Capture the cell that displays the provided text and extract its (x, y) central coordinate. 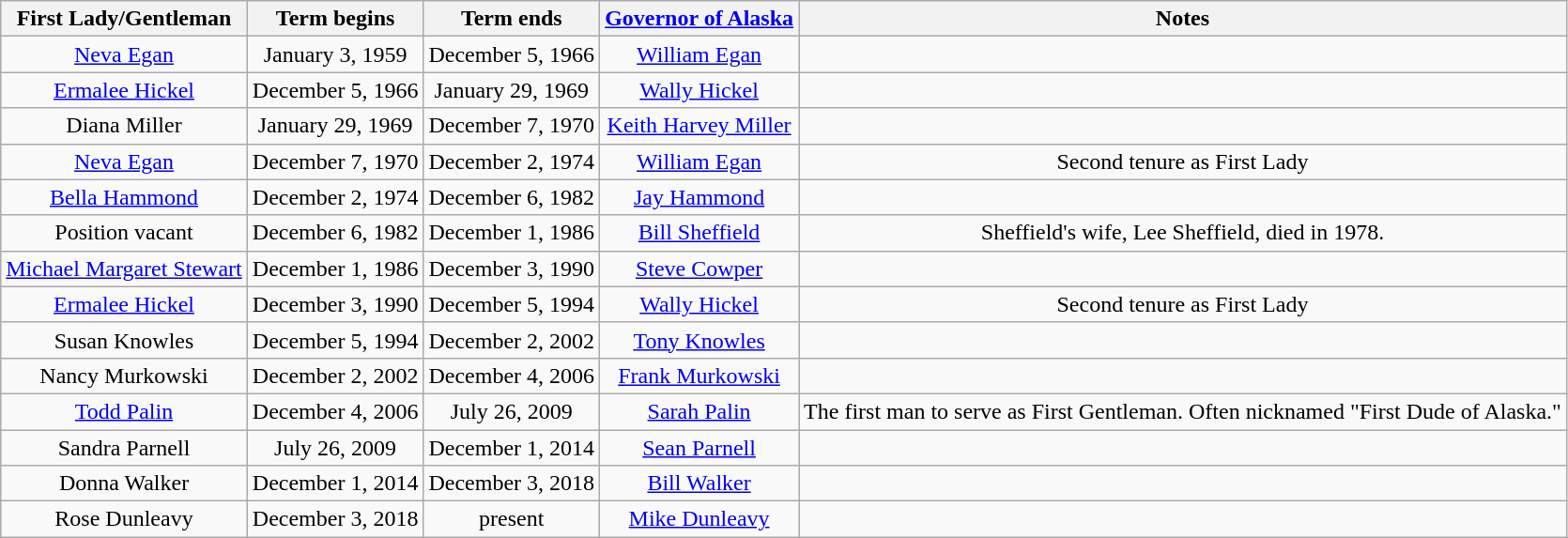
present (512, 519)
Michael Margaret Stewart (124, 269)
Mike Dunleavy (699, 519)
Term begins (335, 19)
January 3, 1959 (335, 54)
First Lady/Gentleman (124, 19)
Position vacant (124, 233)
Susan Knowles (124, 340)
Notes (1183, 19)
Bill Walker (699, 484)
Bella Hammond (124, 197)
Frank Murkowski (699, 376)
Steve Cowper (699, 269)
The first man to serve as First Gentleman. Often nicknamed "First Dude of Alaska." (1183, 411)
Diana Miller (124, 126)
Tony Knowles (699, 340)
Rose Dunleavy (124, 519)
Sean Parnell (699, 448)
Donna Walker (124, 484)
Sandra Parnell (124, 448)
Bill Sheffield (699, 233)
Governor of Alaska (699, 19)
Keith Harvey Miller (699, 126)
Nancy Murkowski (124, 376)
Jay Hammond (699, 197)
Todd Palin (124, 411)
Sarah Palin (699, 411)
Sheffield's wife, Lee Sheffield, died in 1978. (1183, 233)
Term ends (512, 19)
